Locate the cell with the specified text and output its (X, Y) center coordinate. 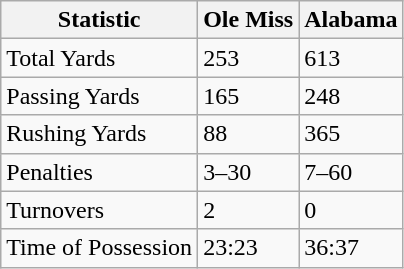
Time of Possession (100, 248)
253 (248, 58)
Ole Miss (248, 20)
Alabama (351, 20)
36:37 (351, 248)
Turnovers (100, 210)
3–30 (248, 172)
613 (351, 58)
Total Yards (100, 58)
Passing Yards (100, 96)
0 (351, 210)
88 (248, 134)
Penalties (100, 172)
23:23 (248, 248)
Rushing Yards (100, 134)
Statistic (100, 20)
365 (351, 134)
7–60 (351, 172)
165 (248, 96)
248 (351, 96)
2 (248, 210)
